Search for the cell housing the specified text and yield its (x, y) center coordinate. 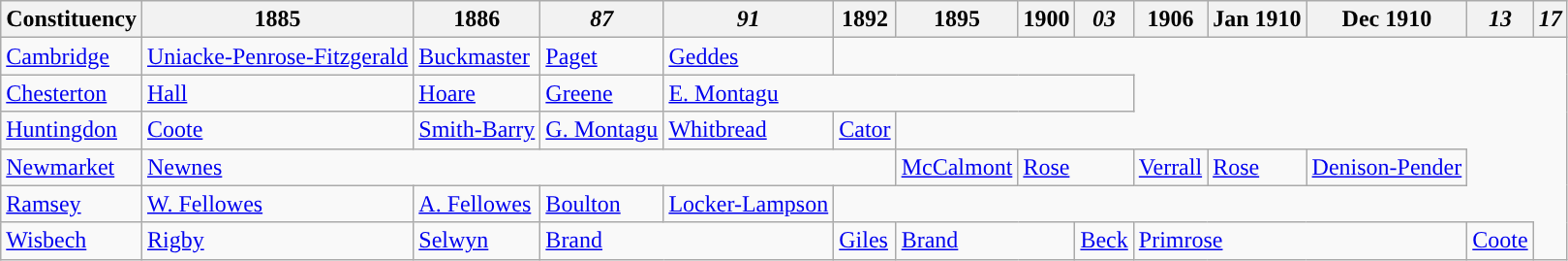
McCalmont (957, 167)
87 (602, 19)
Denison-Pender (1387, 167)
Ramsey (72, 204)
Newnes (519, 167)
Huntingdon (72, 130)
1892 (865, 19)
Whitbread (749, 130)
Paget (602, 56)
Selwyn (477, 241)
Wisbech (72, 241)
1885 (277, 19)
Primrose (1300, 241)
13 (1500, 19)
Jan 1910 (1257, 19)
Buckmaster (477, 56)
1895 (957, 19)
Boulton (602, 204)
A. Fellowes (477, 204)
Cator (865, 130)
Greene (602, 93)
Smith-Barry (477, 130)
Hall (277, 93)
Hoare (477, 93)
Chesterton (72, 93)
Dec 1910 (1387, 19)
W. Fellowes (277, 204)
E. Montagu (899, 93)
G. Montagu (602, 130)
Giles (865, 241)
Newmarket (72, 167)
Beck (1104, 241)
1886 (477, 19)
17 (1550, 19)
91 (749, 19)
1900 (1046, 19)
Verrall (1170, 167)
Locker-Lampson (749, 204)
Uniacke-Penrose-Fitzgerald (277, 56)
1906 (1170, 19)
Constituency (72, 19)
Rigby (277, 241)
Geddes (749, 56)
03 (1104, 19)
Cambridge (72, 56)
